Identify which cell holds the provided text, then report its [X, Y] central coordinate. 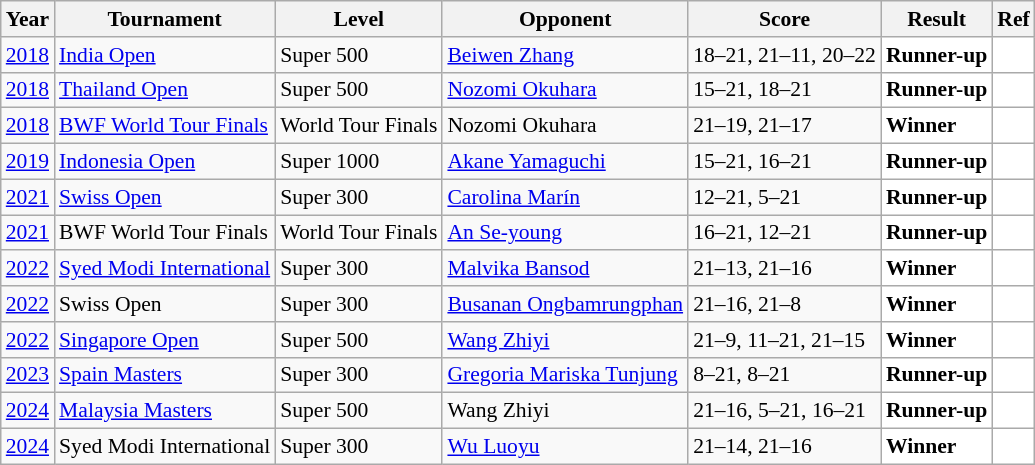
Opponent [565, 19]
2019 [28, 162]
Gregoria Mariska Tunjung [565, 375]
8–21, 8–21 [784, 375]
Wu Luoyu [565, 447]
16–21, 12–21 [784, 233]
21–14, 21–16 [784, 447]
18–21, 21–11, 20–22 [784, 55]
Indonesia Open [164, 162]
Tournament [164, 19]
21–16, 21–8 [784, 304]
15–21, 18–21 [784, 90]
Busanan Ongbamrungphan [565, 304]
Level [358, 19]
15–21, 16–21 [784, 162]
Super 1000 [358, 162]
12–21, 5–21 [784, 197]
Carolina Marín [565, 197]
Beiwen Zhang [565, 55]
An Se-young [565, 233]
Akane Yamaguchi [565, 162]
Malvika Bansod [565, 269]
Score [784, 19]
Malaysia Masters [164, 411]
21–16, 5–21, 16–21 [784, 411]
Spain Masters [164, 375]
Ref [1013, 19]
India Open [164, 55]
21–9, 11–21, 21–15 [784, 340]
Result [936, 19]
2023 [28, 375]
Singapore Open [164, 340]
Thailand Open [164, 90]
21–19, 21–17 [784, 126]
21–13, 21–16 [784, 269]
Year [28, 19]
